For the text-containing cell, return its midpoint in [x, y] coordinate format. 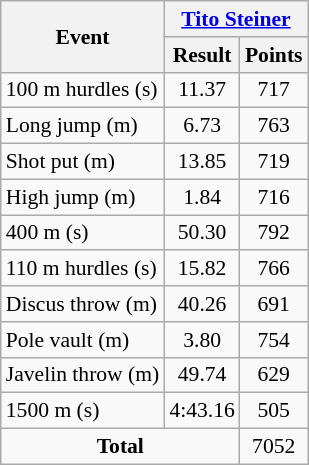
717 [274, 90]
50.30 [202, 233]
792 [274, 233]
110 m hurdles (s) [83, 269]
6.73 [202, 126]
Event [83, 36]
13.85 [202, 162]
Discus throw (m) [83, 304]
Javelin throw (m) [83, 375]
15.82 [202, 269]
629 [274, 375]
Tito Steiner [236, 19]
Pole vault (m) [83, 340]
Total [120, 447]
49.74 [202, 375]
Long jump (m) [83, 126]
716 [274, 197]
7052 [274, 447]
763 [274, 126]
1.84 [202, 197]
754 [274, 340]
4:43.16 [202, 411]
1500 m (s) [83, 411]
40.26 [202, 304]
691 [274, 304]
High jump (m) [83, 197]
766 [274, 269]
400 m (s) [83, 233]
100 m hurdles (s) [83, 90]
3.80 [202, 340]
719 [274, 162]
Points [274, 55]
11.37 [202, 90]
505 [274, 411]
Result [202, 55]
Shot put (m) [83, 162]
